For the text-containing cell, return its midpoint in (x, y) coordinate format. 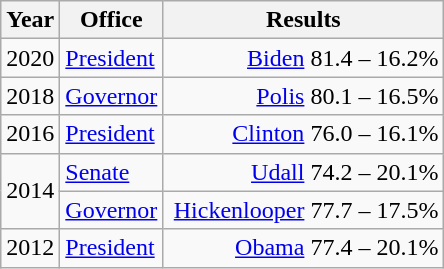
2018 (30, 96)
Biden 81.4 – 16.2% (304, 58)
Results (304, 20)
2016 (30, 134)
2012 (30, 248)
Hickenlooper 77.7 – 17.5% (304, 210)
Clinton 76.0 – 16.1% (304, 134)
Polis 80.1 – 16.5% (304, 96)
Obama 77.4 – 20.1% (304, 248)
2020 (30, 58)
Year (30, 20)
Udall 74.2 – 20.1% (304, 172)
Office (112, 20)
2014 (30, 191)
Senate (112, 172)
